Output the (x, y) coordinate of the center of the cell containing the given text.  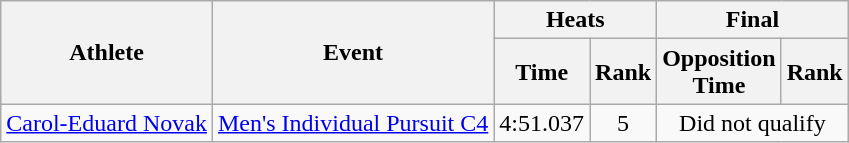
4:51.037 (542, 123)
Carol-Eduard Novak (107, 123)
Did not qualify (753, 123)
Men's Individual Pursuit C4 (352, 123)
Event (352, 52)
Heats (576, 20)
Athlete (107, 52)
5 (624, 123)
Time (542, 72)
OppositionTime (719, 72)
Final (753, 20)
